Determine the (x, y) coordinate at the center of the cell enclosing the given text.  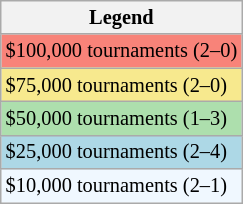
$25,000 tournaments (2–4) (122, 152)
$10,000 tournaments (2–1) (122, 186)
$50,000 tournaments (1–3) (122, 118)
$100,000 tournaments (2–0) (122, 51)
$75,000 tournaments (2–0) (122, 85)
Legend (122, 17)
